For the text-containing cell, return its midpoint in [X, Y] coordinate format. 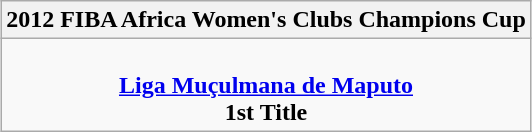
Liga Muçulmana de Maputo1st Title [266, 85]
2012 FIBA Africa Women's Clubs Champions Cup [266, 20]
